Capture the cell that displays the provided text and extract its (X, Y) central coordinate. 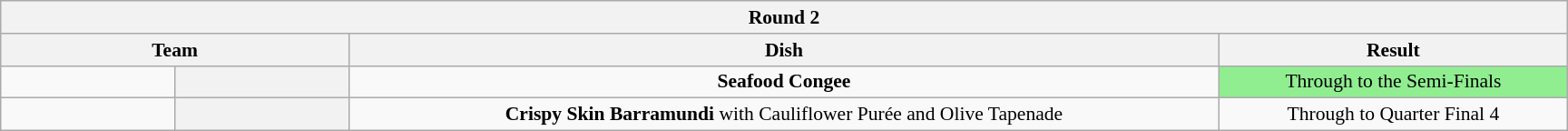
Through to Quarter Final 4 (1394, 115)
Round 2 (784, 17)
Through to the Semi-Finals (1394, 82)
Result (1394, 50)
Seafood Congee (784, 82)
Team (175, 50)
Crispy Skin Barramundi with Cauliflower Purée and Olive Tapenade (784, 115)
Dish (784, 50)
